For the text-containing cell, return its midpoint in (x, y) coordinate format. 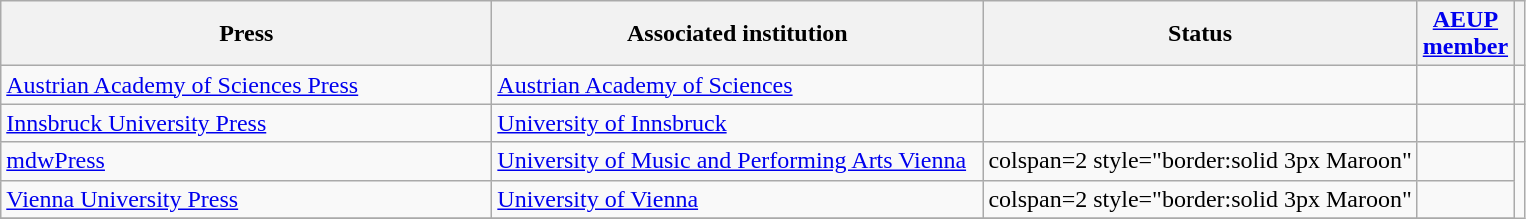
Press (246, 34)
Austrian Academy of Sciences Press (246, 85)
University of Music and Performing Arts Vienna (738, 161)
AEUPmember (1465, 34)
Status (1200, 34)
Austrian Academy of Sciences (738, 85)
Vienna University Press (246, 199)
Innsbruck University Press (246, 123)
Associated institution (738, 34)
University of Vienna (738, 199)
mdwPress (246, 161)
University of Innsbruck (738, 123)
